Capture the cell that displays the provided text and extract its (x, y) central coordinate. 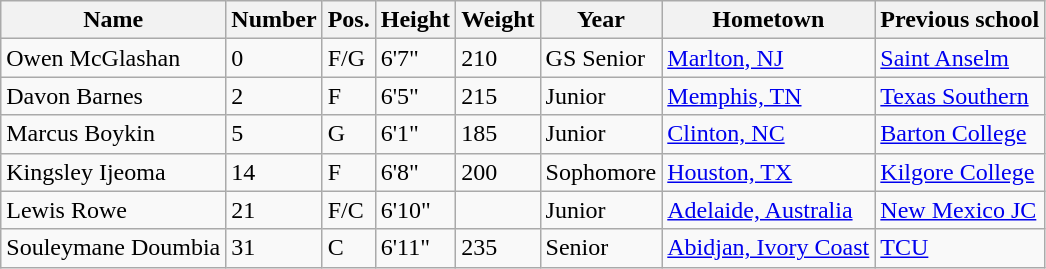
6'5" (415, 96)
31 (274, 248)
Name (114, 20)
Pos. (348, 20)
G (348, 134)
Houston, TX (768, 172)
Marlton, NJ (768, 58)
Weight (498, 20)
0 (274, 58)
GS Senior (601, 58)
Texas Southern (960, 96)
Kingsley Ijeoma (114, 172)
185 (498, 134)
Year (601, 20)
Adelaide, Australia (768, 210)
F/C (348, 210)
6'10" (415, 210)
235 (498, 248)
21 (274, 210)
New Mexico JC (960, 210)
210 (498, 58)
5 (274, 134)
F/G (348, 58)
C (348, 248)
6'8" (415, 172)
2 (274, 96)
Clinton, NC (768, 134)
Sophomore (601, 172)
Souleymane Doumbia (114, 248)
215 (498, 96)
14 (274, 172)
Senior (601, 248)
Abidjan, Ivory Coast (768, 248)
Height (415, 20)
Memphis, TN (768, 96)
Davon Barnes (114, 96)
Previous school (960, 20)
200 (498, 172)
Kilgore College (960, 172)
Barton College (960, 134)
Saint Anselm (960, 58)
Number (274, 20)
Marcus Boykin (114, 134)
6'1" (415, 134)
TCU (960, 248)
Lewis Rowe (114, 210)
6'7" (415, 58)
Owen McGlashan (114, 58)
Hometown (768, 20)
6'11" (415, 248)
